Identify which cell holds the provided text, then report its (x, y) central coordinate. 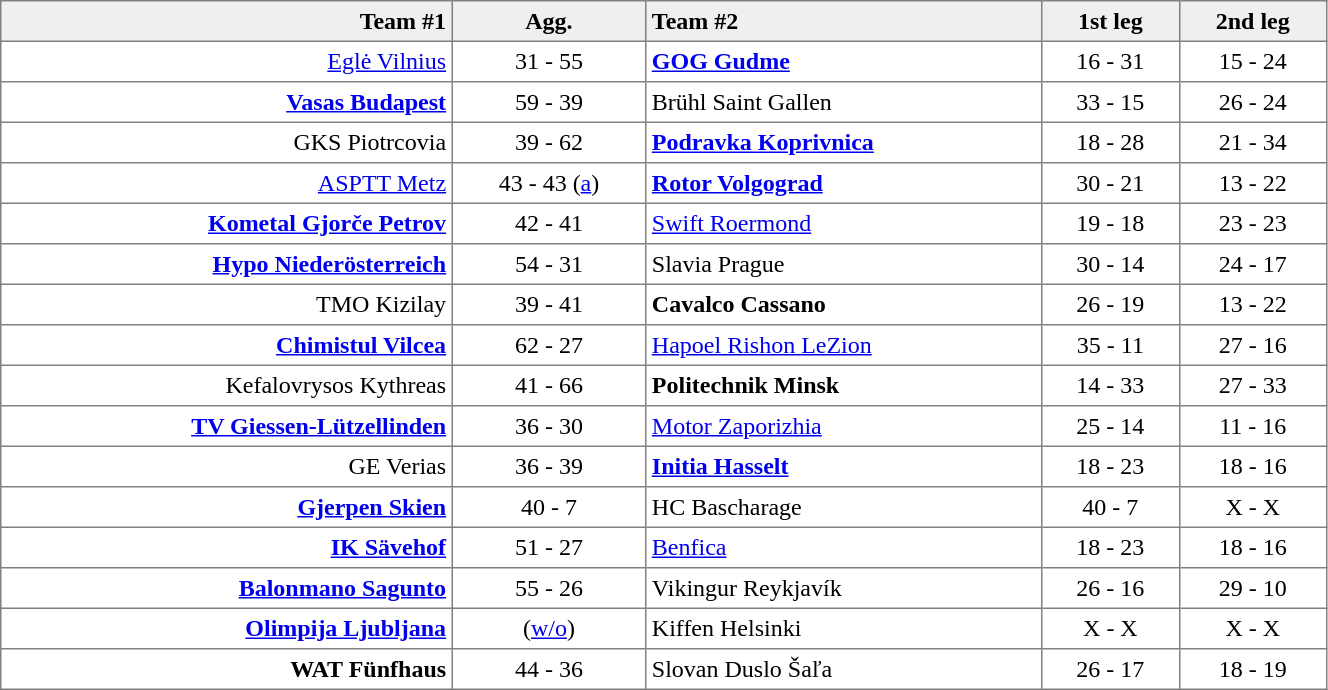
GKS Piotrcovia (227, 142)
26 - 16 (1110, 588)
Politechnik Minsk (844, 385)
Swift Roermond (844, 223)
IK Sävehof (227, 547)
33 - 15 (1110, 102)
Motor Zaporizhia (844, 426)
(w/o) (549, 628)
26 - 24 (1252, 102)
41 - 66 (549, 385)
42 - 41 (549, 223)
TMO Kizilay (227, 304)
Benfica (844, 547)
55 - 26 (549, 588)
Brühl Saint Gallen (844, 102)
36 - 30 (549, 426)
Chimistul Vilcea (227, 345)
29 - 10 (1252, 588)
Kometal Gjorče Petrov (227, 223)
15 - 24 (1252, 61)
Initia Hasselt (844, 466)
44 - 36 (549, 669)
1st leg (1110, 21)
16 - 31 (1110, 61)
39 - 41 (549, 304)
Eglė Vilnius (227, 61)
Balonmano Sagunto (227, 588)
19 - 18 (1110, 223)
WAT Fünfhaus (227, 669)
18 - 19 (1252, 669)
Gjerpen Skien (227, 507)
26 - 19 (1110, 304)
23 - 23 (1252, 223)
TV Giessen-Lützellinden (227, 426)
18 - 28 (1110, 142)
Vikingur Reykjavík (844, 588)
2nd leg (1252, 21)
54 - 31 (549, 264)
24 - 17 (1252, 264)
26 - 17 (1110, 669)
31 - 55 (549, 61)
51 - 27 (549, 547)
Rotor Volgograd (844, 183)
Podravka Koprivnica (844, 142)
Hypo Niederösterreich (227, 264)
Team #2 (844, 21)
11 - 16 (1252, 426)
39 - 62 (549, 142)
Hapoel Rishon LeZion (844, 345)
21 - 34 (1252, 142)
GE Verias (227, 466)
Agg. (549, 21)
36 - 39 (549, 466)
35 - 11 (1110, 345)
Vasas Budapest (227, 102)
30 - 14 (1110, 264)
43 - 43 (a) (549, 183)
Team #1 (227, 21)
14 - 33 (1110, 385)
GOG Gudme (844, 61)
Cavalco Cassano (844, 304)
HC Bascharage (844, 507)
59 - 39 (549, 102)
ASPTT Metz (227, 183)
Slavia Prague (844, 264)
Kefalovrysos Kythreas (227, 385)
Kiffen Helsinki (844, 628)
25 - 14 (1110, 426)
Olimpija Ljubljana (227, 628)
27 - 16 (1252, 345)
62 - 27 (549, 345)
Slovan Duslo Šaľa (844, 669)
30 - 21 (1110, 183)
27 - 33 (1252, 385)
